Return the (x, y) coordinate for the center point of the cell that contains the specified text.  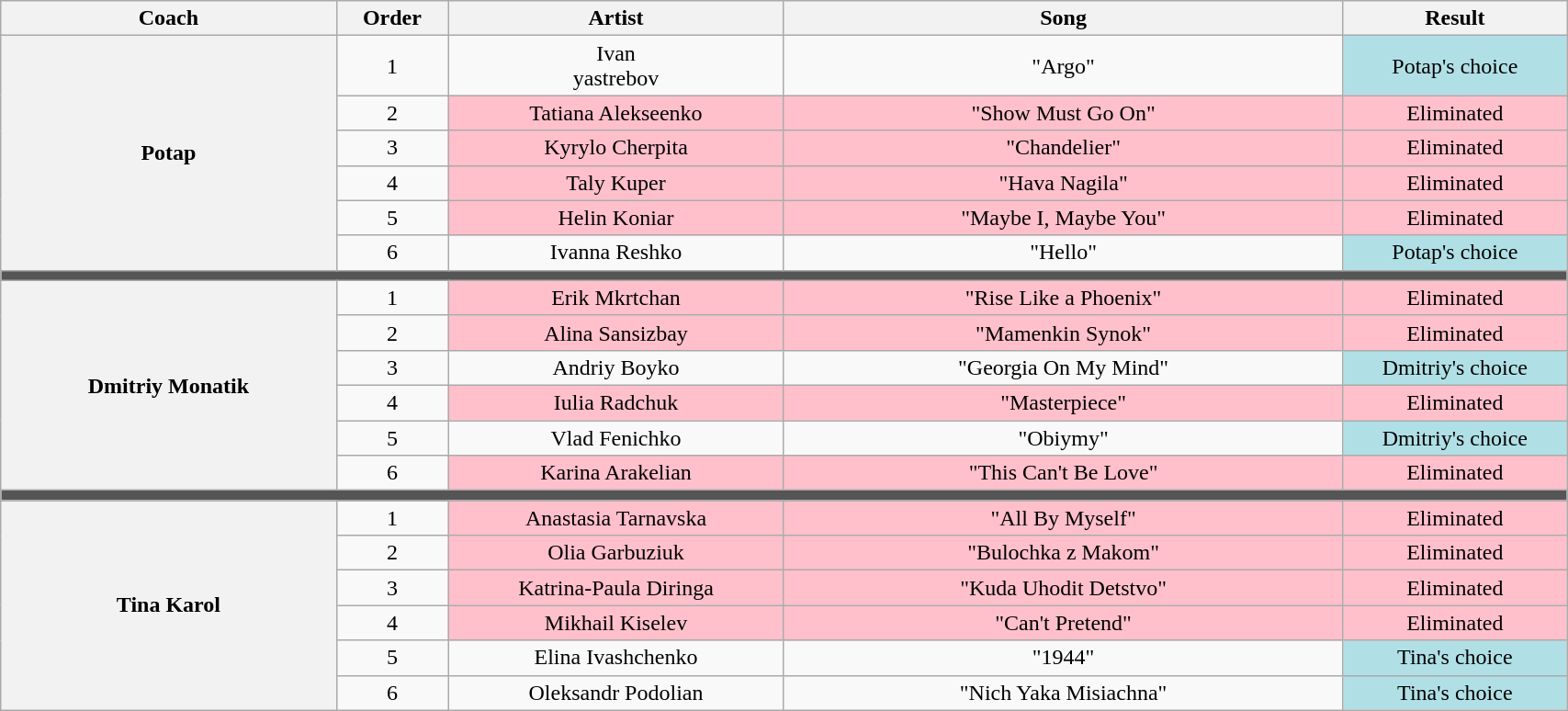
"Show Must Go On" (1064, 113)
"Nich Yaka Misiachna" (1064, 693)
Dmitriy Monatik (169, 385)
Result (1455, 18)
"1944" (1064, 658)
Kyrylo Cherpita (615, 148)
Artist (615, 18)
Coach (169, 18)
"Chandelier" (1064, 148)
Anastasia Tarnavska (615, 518)
Ivanyastrebov (615, 66)
Mikhail Kiselev (615, 623)
Oleksandr Podolian (615, 693)
Tina Karol (169, 605)
Iulia Radchuk (615, 402)
"All By Myself" (1064, 518)
"Hello" (1064, 253)
Helin Koniar (615, 218)
Taly Kuper (615, 183)
Order (392, 18)
Potap (169, 152)
Vlad Fenichko (615, 438)
"Can't Pretend" (1064, 623)
Song (1064, 18)
"Obiymy" (1064, 438)
"Mamenkin Synok" (1064, 333)
"Rise Like a Phoenix" (1064, 298)
Katrina-Paula Diringa (615, 588)
"Masterpiece" (1064, 402)
"Kuda Uhodit Detstvo" (1064, 588)
"Argo" (1064, 66)
Elina Ivashchenko (615, 658)
Erik Mkrtchan (615, 298)
Alina Sansizbay (615, 333)
"Bulochka z Makom" (1064, 553)
"Hava Nagila" (1064, 183)
Tatiana Alekseenko (615, 113)
"This Can't Be Love" (1064, 473)
"Maybe I, Maybe You" (1064, 218)
Olia Garbuziuk (615, 553)
Andriy Boyko (615, 367)
Ivanna Reshko (615, 253)
Karina Arakelian (615, 473)
"Georgia On My Mind" (1064, 367)
